Return the [X, Y] coordinate for the center point of the cell that contains the specified text.  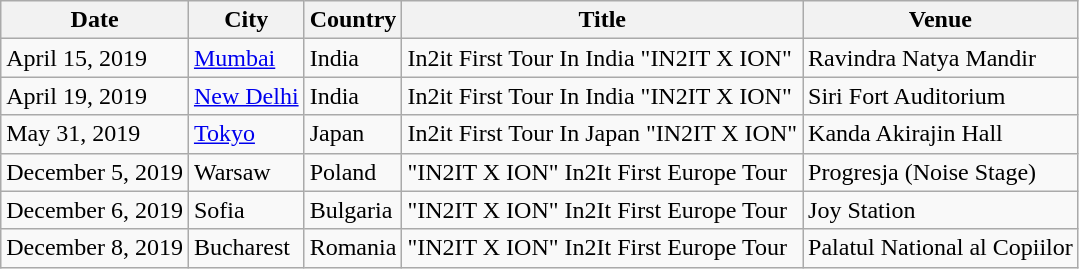
Warsaw [246, 172]
Bulgaria [353, 210]
Romania [353, 248]
Progresja (Noise Stage) [941, 172]
April 15, 2019 [95, 58]
Venue [941, 20]
Siri Fort Auditorium [941, 96]
New Delhi [246, 96]
May 31, 2019 [95, 134]
Joy Station [941, 210]
April 19, 2019 [95, 96]
City [246, 20]
Japan [353, 134]
In2it First Tour In Japan "IN2IT X ION" [602, 134]
December 6, 2019 [95, 210]
December 8, 2019 [95, 248]
Kanda Akirajin Hall [941, 134]
Mumbai [246, 58]
Poland [353, 172]
Country [353, 20]
Sofia [246, 210]
Tokyo [246, 134]
Date [95, 20]
Palatul National al Copiilor [941, 248]
Ravindra Natya Mandir [941, 58]
December 5, 2019 [95, 172]
Title [602, 20]
Bucharest [246, 248]
